Extract the (X, Y) coordinate from the center of the cell holding the provided text.  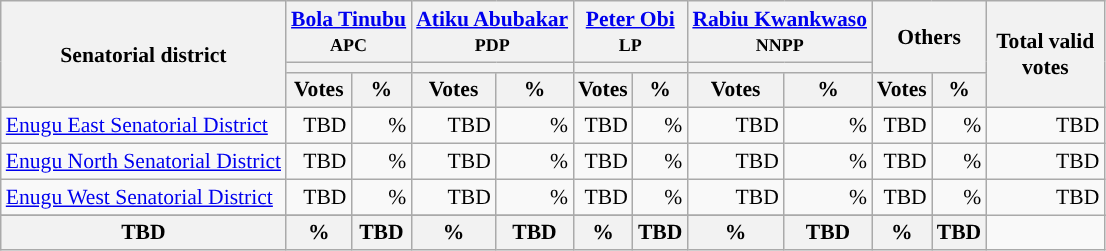
Enugu East Senatorial District (144, 126)
Enugu North Senatorial District (144, 162)
Enugu West Senatorial District (144, 197)
Senatorial district (144, 54)
Total valid votes (1045, 54)
Atiku AbubakarPDP (492, 32)
Others (929, 36)
Peter ObiLP (630, 32)
Rabiu KwankwasoNNPP (780, 32)
Bola TinubuAPC (348, 32)
